Return (X, Y) of the center of cell containing provided text 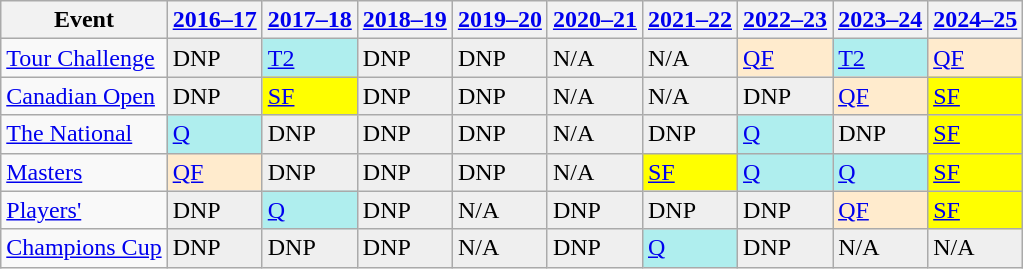
Players' (84, 210)
2023–24 (880, 20)
2020–21 (594, 20)
2017–18 (310, 20)
Event (84, 20)
2021–22 (690, 20)
2022–23 (786, 20)
Champions Cup (84, 248)
2024–25 (976, 20)
Masters (84, 172)
2018–19 (404, 20)
Tour Challenge (84, 58)
Canadian Open (84, 96)
The National (84, 134)
2016–17 (214, 20)
2019–20 (500, 20)
